Capture the cell that displays the provided text and extract its [x, y] central coordinate. 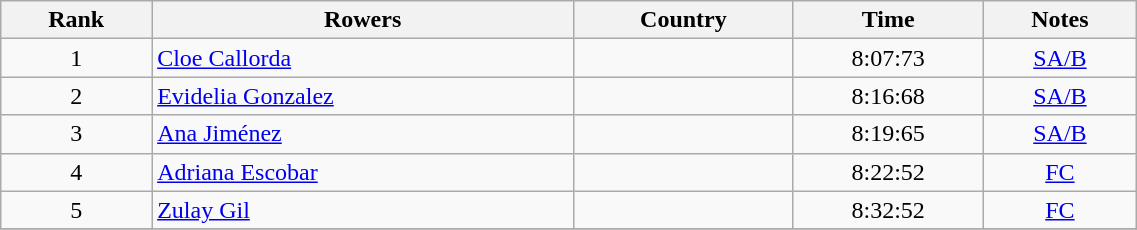
5 [76, 210]
Rowers [363, 20]
4 [76, 172]
Adriana Escobar [363, 172]
8:07:73 [888, 58]
Notes [1060, 20]
Ana Jiménez [363, 134]
8:19:65 [888, 134]
Cloe Callorda [363, 58]
8:22:52 [888, 172]
Rank [76, 20]
1 [76, 58]
Evidelia Gonzalez [363, 96]
2 [76, 96]
Time [888, 20]
8:16:68 [888, 96]
8:32:52 [888, 210]
Country [684, 20]
3 [76, 134]
Zulay Gil [363, 210]
